Return the [x, y] coordinate for the center point of the cell that contains the specified text.  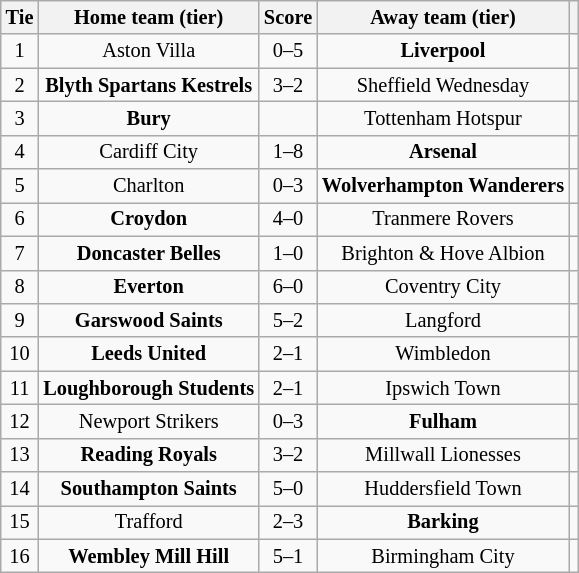
Doncaster Belles [148, 253]
Newport Strikers [148, 421]
5–1 [288, 556]
4 [20, 152]
11 [20, 388]
Sheffield Wednesday [443, 85]
5 [20, 186]
13 [20, 455]
12 [20, 421]
3 [20, 118]
Huddersfield Town [443, 489]
Tottenham Hotspur [443, 118]
6–0 [288, 287]
Bury [148, 118]
Southampton Saints [148, 489]
Wembley Mill Hill [148, 556]
1–0 [288, 253]
Cardiff City [148, 152]
Everton [148, 287]
Loughborough Students [148, 388]
Home team (tier) [148, 17]
5–0 [288, 489]
16 [20, 556]
Birmingham City [443, 556]
Aston Villa [148, 51]
0–5 [288, 51]
Fulham [443, 421]
9 [20, 320]
Blyth Spartans Kestrels [148, 85]
Charlton [148, 186]
Wimbledon [443, 354]
1–8 [288, 152]
6 [20, 219]
Garswood Saints [148, 320]
Wolverhampton Wanderers [443, 186]
Millwall Lionesses [443, 455]
Tie [20, 17]
Barking [443, 522]
2–3 [288, 522]
1 [20, 51]
5–2 [288, 320]
Trafford [148, 522]
4–0 [288, 219]
Away team (tier) [443, 17]
Ipswich Town [443, 388]
8 [20, 287]
7 [20, 253]
Tranmere Rovers [443, 219]
Leeds United [148, 354]
Langford [443, 320]
Croydon [148, 219]
Arsenal [443, 152]
Reading Royals [148, 455]
14 [20, 489]
2 [20, 85]
Score [288, 17]
10 [20, 354]
Brighton & Hove Albion [443, 253]
Liverpool [443, 51]
Coventry City [443, 287]
15 [20, 522]
